Find where the given text appears and provide that cell's center as [X, Y] coordinate. 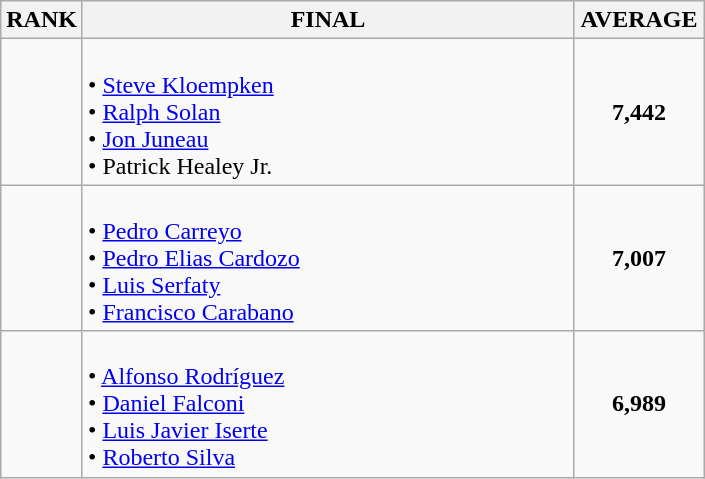
• Alfonso Rodríguez• Daniel Falconi• Luis Javier Iserte• Roberto Silva [328, 404]
7,007 [640, 258]
FINAL [328, 20]
6,989 [640, 404]
AVERAGE [640, 20]
RANK [42, 20]
• Steve Kloempken• Ralph Solan• Jon Juneau• Patrick Healey Jr. [328, 112]
7,442 [640, 112]
• Pedro Carreyo• Pedro Elias Cardozo• Luis Serfaty• Francisco Carabano [328, 258]
